Find where the given text appears and provide that cell's center as (X, Y) coordinate. 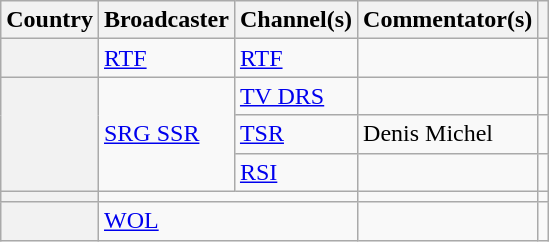
Denis Michel (448, 134)
TV DRS (296, 96)
RSI (296, 172)
Country (50, 20)
Channel(s) (296, 20)
WOL (228, 221)
TSR (296, 134)
SRG SSR (166, 134)
Broadcaster (166, 20)
Commentator(s) (448, 20)
